Extract the [x, y] coordinate from the center of the cell holding the provided text.  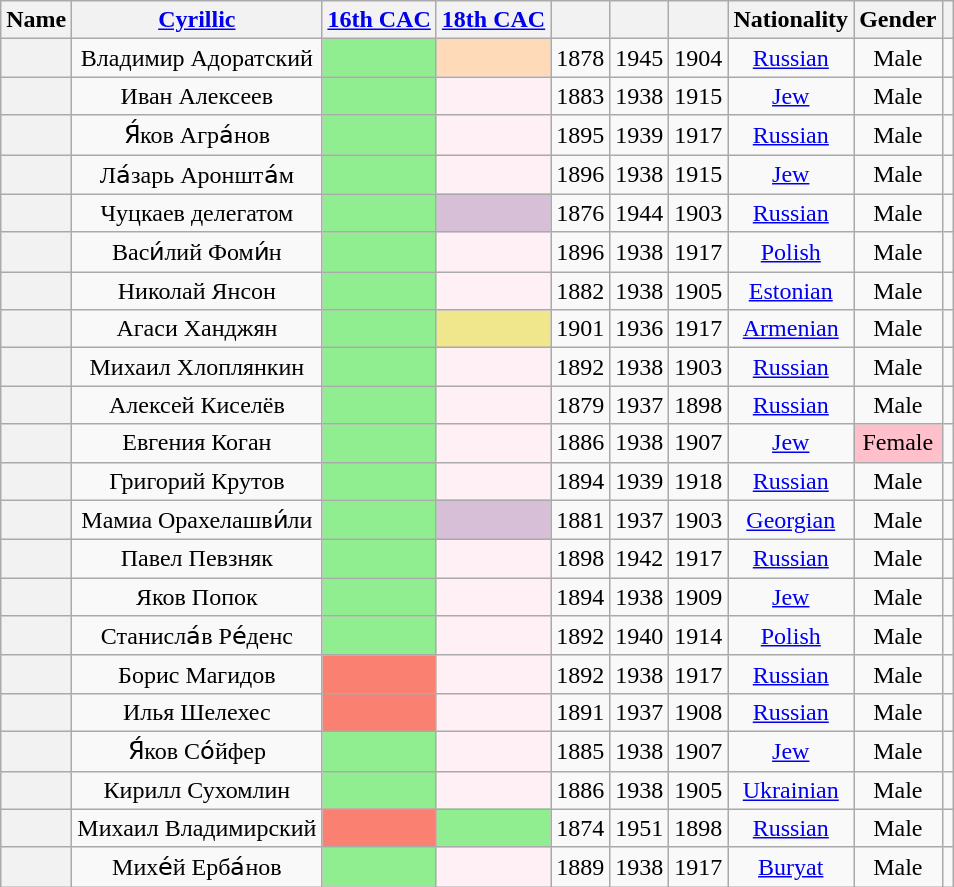
16th CAC [379, 20]
1918 [698, 481]
Агаси Ханджян [197, 329]
Gender [898, 20]
Михаил Хлоплянкин [197, 367]
Ла́зарь Ароншта́м [197, 174]
Мамиа Орахелашви́ли [197, 520]
Николай Янсон [197, 291]
1883 [580, 96]
1936 [640, 329]
Павел Певзняк [197, 559]
Михе́й Ерба́нов [197, 867]
Я́ков Со́йфер [197, 751]
Georgian [791, 520]
Григорий Крутов [197, 481]
1909 [698, 597]
1914 [698, 636]
1876 [580, 213]
1879 [580, 405]
1904 [698, 58]
Яков Попок [197, 597]
Владимир Адоратский [197, 58]
1908 [698, 712]
Иван Алексеев [197, 96]
1895 [580, 135]
1874 [580, 828]
Buryat [791, 867]
Михаил Владимирский [197, 828]
1942 [640, 559]
Я́ков Агра́нов [197, 135]
1951 [640, 828]
Чуцкаев делегатом [197, 213]
Cyrillic [197, 20]
1940 [640, 636]
Estonian [791, 291]
Васи́лий Фоми́н [197, 252]
Ukrainian [791, 790]
1881 [580, 520]
Алексей Киселёв [197, 405]
1901 [580, 329]
1945 [640, 58]
1889 [580, 867]
Борис Магидов [197, 674]
1885 [580, 751]
Female [898, 443]
Илья Шелехес [197, 712]
Nationality [791, 20]
Станисла́в Ре́денс [197, 636]
Name [36, 20]
1878 [580, 58]
Евгения Коган [197, 443]
1944 [640, 213]
1882 [580, 291]
18th CAC [493, 20]
Кирилл Сухомлин [197, 790]
Armenian [791, 329]
1891 [580, 712]
